For the text-containing cell, return its midpoint in (X, Y) coordinate format. 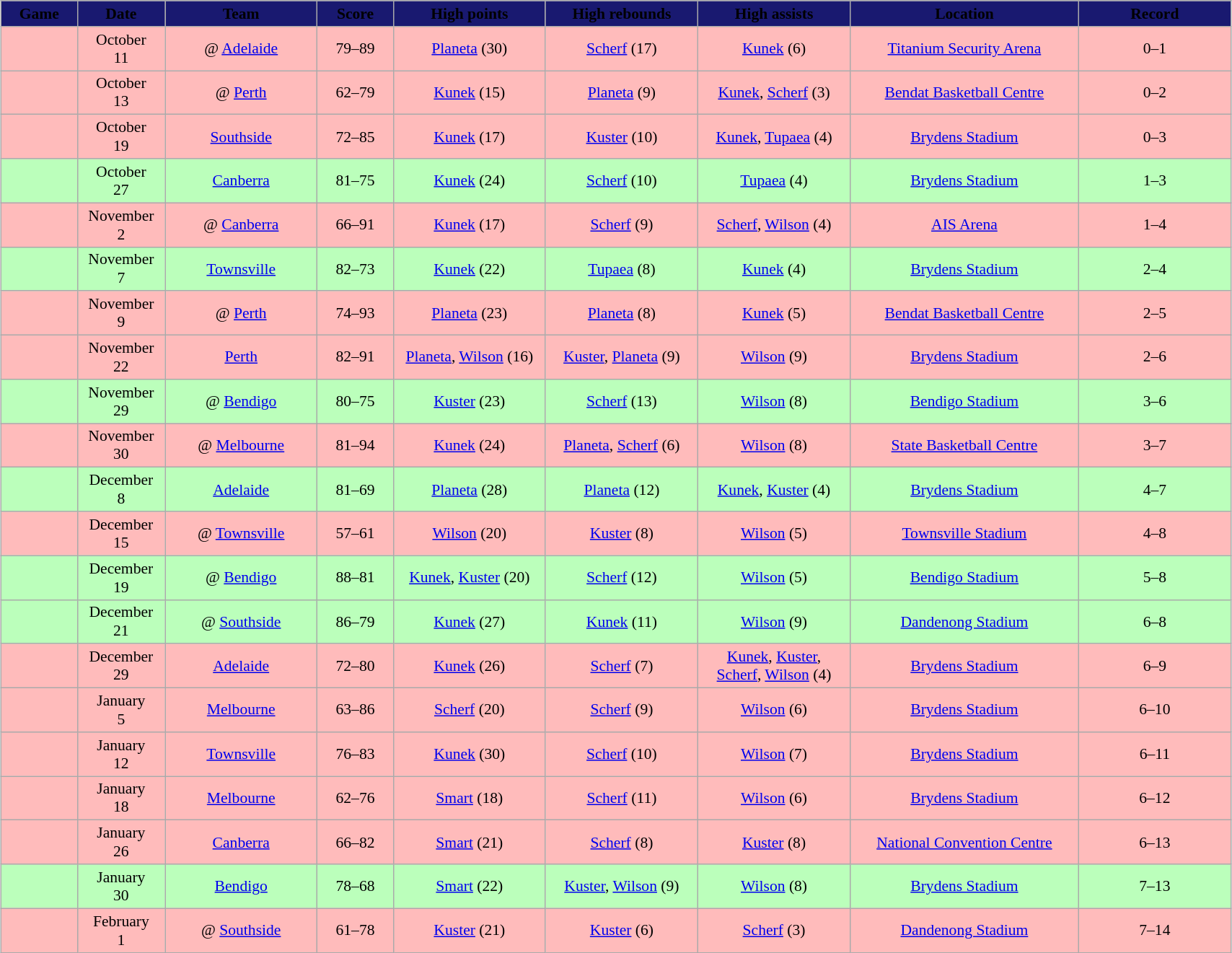
January 5 (121, 710)
October 13 (121, 92)
62–79 (356, 92)
78–68 (356, 886)
81–94 (356, 446)
88–81 (356, 577)
December 21 (121, 622)
2–4 (1154, 268)
Kunek (15) (469, 92)
October 27 (121, 180)
Kunek (6) (773, 49)
66–82 (356, 843)
Planeta, Scherf (6) (622, 446)
November 22 (121, 358)
Planeta (12) (622, 489)
81–75 (356, 180)
4–7 (1154, 489)
Townsville Stadium (965, 534)
@ Melbourne (241, 446)
@ Canberra (241, 225)
76–83 (356, 755)
Planeta (28) (469, 489)
57–61 (356, 534)
Kunek, Kuster,Scherf, Wilson (4) (773, 667)
Record (1154, 14)
Scherf (13) (622, 401)
74–93 (356, 313)
Perth (241, 358)
Kuster, Planeta (9) (622, 358)
6–13 (1154, 843)
Kunek (22) (469, 268)
@ Townsville (241, 534)
Kunek (26) (469, 667)
October 11 (121, 49)
7–13 (1154, 886)
6–8 (1154, 622)
2–6 (1154, 358)
66–91 (356, 225)
61–78 (356, 931)
6–11 (1154, 755)
National Convention Centre (965, 843)
Scherf (20) (469, 710)
82–73 (356, 268)
December 15 (121, 534)
January 30 (121, 886)
Tupaea (8) (622, 268)
72–85 (356, 137)
72–80 (356, 667)
Kuster (21) (469, 931)
Score (356, 14)
0–3 (1154, 137)
Scherf (17) (622, 49)
Kunek (27) (469, 622)
@ Adelaide (241, 49)
62–76 (356, 798)
November 30 (121, 446)
December 8 (121, 489)
November 29 (121, 401)
Kunek (11) (622, 622)
Kunek, Kuster (20) (469, 577)
Kuster (10) (622, 137)
81–69 (356, 489)
3–7 (1154, 446)
November 7 (121, 268)
November 9 (121, 313)
Planeta (8) (622, 313)
January 18 (121, 798)
AIS Arena (965, 225)
Kunek, Tupaea (4) (773, 137)
Smart (18) (469, 798)
1–3 (1154, 180)
Kuster (23) (469, 401)
Titanium Security Arena (965, 49)
Date (121, 14)
Wilson (7) (773, 755)
High points (469, 14)
1–4 (1154, 225)
Location (965, 14)
Kuster, Wilson (9) (622, 886)
6–9 (1154, 667)
82–91 (356, 358)
80–75 (356, 401)
October 19 (121, 137)
February 1 (121, 931)
State Basketball Centre (965, 446)
3–6 (1154, 401)
0–2 (1154, 92)
Southside (241, 137)
Scherf (8) (622, 843)
2–5 (1154, 313)
November 2 (121, 225)
Kunek, Scherf (3) (773, 92)
Scherf (7) (622, 667)
63–86 (356, 710)
High assists (773, 14)
Planeta (23) (469, 313)
Wilson (20) (469, 534)
January 12 (121, 755)
4–8 (1154, 534)
86–79 (356, 622)
Game (40, 14)
6–10 (1154, 710)
December 29 (121, 667)
0–1 (1154, 49)
Bendigo (241, 886)
Kunek (4) (773, 268)
December 19 (121, 577)
79–89 (356, 49)
Scherf (11) (622, 798)
Kunek (30) (469, 755)
5–8 (1154, 577)
January 26 (121, 843)
Scherf, Wilson (4) (773, 225)
Team (241, 14)
Planeta (30) (469, 49)
Smart (21) (469, 843)
Planeta (9) (622, 92)
High rebounds (622, 14)
Kunek (5) (773, 313)
Smart (22) (469, 886)
6–12 (1154, 798)
Planeta, Wilson (16) (469, 358)
Tupaea (4) (773, 180)
7–14 (1154, 931)
Scherf (12) (622, 577)
Scherf (3) (773, 931)
Kunek, Kuster (4) (773, 489)
Kuster (6) (622, 931)
